Return [x, y] of the center of cell containing provided text 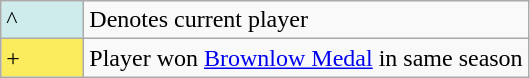
Denotes current player [306, 20]
Player won Brownlow Medal in same season [306, 58]
^ [42, 20]
+ [42, 58]
